Search for the cell housing the specified text and yield its [X, Y] center coordinate. 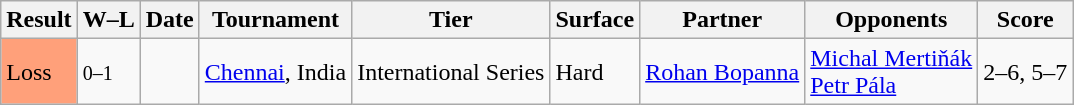
Tier [451, 20]
0–1 [108, 72]
Score [1026, 20]
Tournament [275, 20]
Opponents [892, 20]
Result [39, 20]
Surface [595, 20]
Chennai, India [275, 72]
Loss [39, 72]
Michal Mertiňák Petr Pála [892, 72]
Hard [595, 72]
W–L [108, 20]
2–6, 5–7 [1026, 72]
Date [170, 20]
Rohan Bopanna [722, 72]
Partner [722, 20]
International Series [451, 72]
